For the text-containing cell, return its midpoint in [x, y] coordinate format. 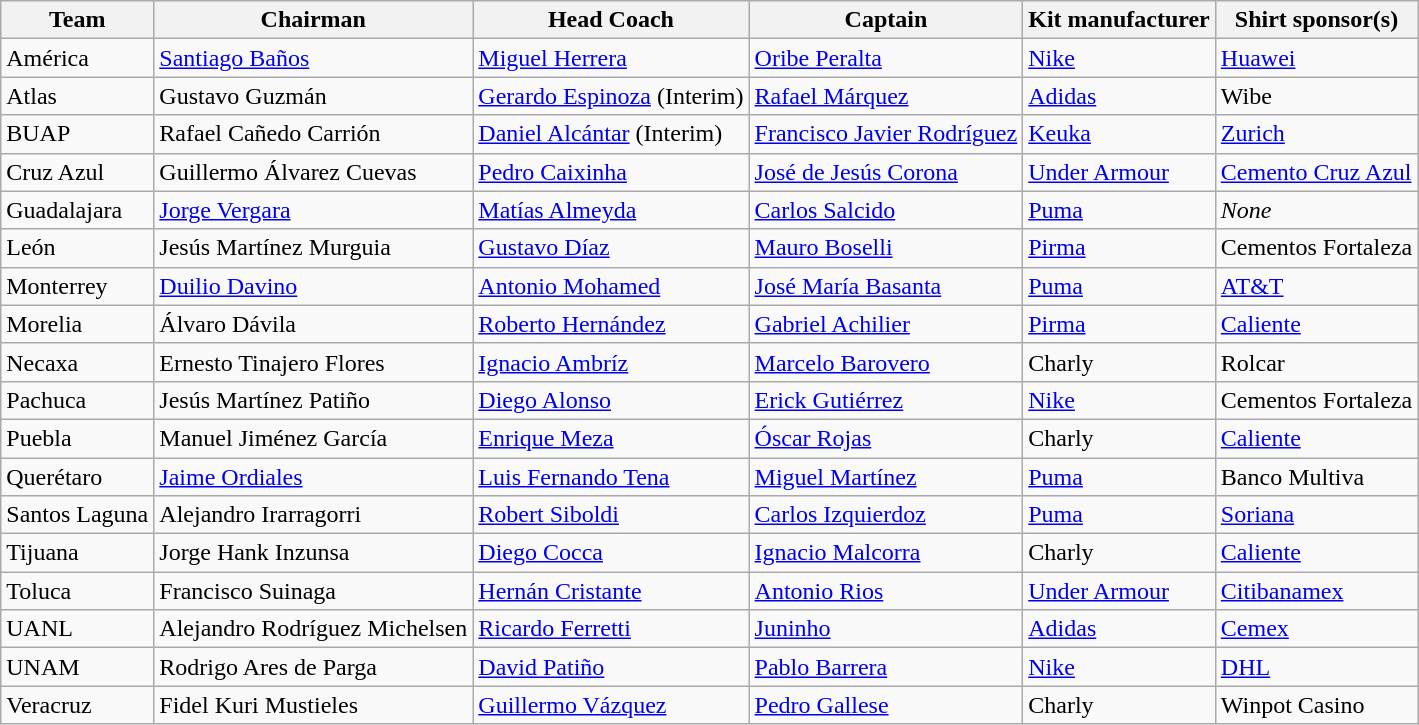
Ernesto Tinajero Flores [314, 362]
Duilio Davino [314, 286]
Citibanamex [1316, 591]
Rolcar [1316, 362]
Rafael Cañedo Carrión [314, 134]
Enrique Meza [611, 438]
Guillermo Vázquez [611, 705]
América [78, 58]
Juninho [886, 629]
Ricardo Ferretti [611, 629]
Jesús Martínez Patiño [314, 400]
Ignacio Malcorra [886, 553]
Keuka [1120, 134]
Hernán Cristante [611, 591]
Fidel Kuri Mustieles [314, 705]
Gerardo Espinoza (Interim) [611, 96]
León [78, 248]
Carlos Izquierdoz [886, 515]
BUAP [78, 134]
Jaime Ordiales [314, 477]
DHL [1316, 667]
Gabriel Achilier [886, 324]
Francisco Suinaga [314, 591]
Antonio Mohamed [611, 286]
None [1316, 210]
Alejandro Irarragorri [314, 515]
Roberto Hernández [611, 324]
AT&T [1316, 286]
Carlos Salcido [886, 210]
Marcelo Barovero [886, 362]
José de Jesús Corona [886, 172]
Robert Siboldi [611, 515]
Head Coach [611, 20]
Rodrigo Ares de Parga [314, 667]
Atlas [78, 96]
Monterrey [78, 286]
Pedro Gallese [886, 705]
Cemento Cruz Azul [1316, 172]
José María Basanta [886, 286]
Gustavo Guzmán [314, 96]
Shirt sponsor(s) [1316, 20]
Winpot Casino [1316, 705]
Francisco Javier Rodríguez [886, 134]
Pedro Caixinha [611, 172]
Antonio Rios [886, 591]
Jorge Vergara [314, 210]
Pachuca [78, 400]
Rafael Márquez [886, 96]
Puebla [78, 438]
Cemex [1316, 629]
Necaxa [78, 362]
Banco Multiva [1316, 477]
Santos Laguna [78, 515]
Guillermo Álvarez Cuevas [314, 172]
Luis Fernando Tena [611, 477]
Veracruz [78, 705]
Huawei [1316, 58]
Captain [886, 20]
David Patiño [611, 667]
Toluca [78, 591]
Óscar Rojas [886, 438]
Guadalajara [78, 210]
Manuel Jiménez García [314, 438]
Diego Alonso [611, 400]
Pablo Barrera [886, 667]
Alejandro Rodríguez Michelsen [314, 629]
Team [78, 20]
Gustavo Díaz [611, 248]
Mauro Boselli [886, 248]
Kit manufacturer [1120, 20]
Cruz Azul [78, 172]
Jorge Hank Inzunsa [314, 553]
UNAM [78, 667]
Álvaro Dávila [314, 324]
Wibe [1316, 96]
Ignacio Ambríz [611, 362]
Matías Almeyda [611, 210]
Miguel Herrera [611, 58]
Zurich [1316, 134]
UANL [78, 629]
Diego Cocca [611, 553]
Daniel Alcántar (Interim) [611, 134]
Soriana [1316, 515]
Santiago Baños [314, 58]
Chairman [314, 20]
Oribe Peralta [886, 58]
Morelia [78, 324]
Miguel Martínez [886, 477]
Querétaro [78, 477]
Jesús Martínez Murguia [314, 248]
Tijuana [78, 553]
Erick Gutiérrez [886, 400]
